Extract the [X, Y] coordinate from the center of the cell holding the provided text.  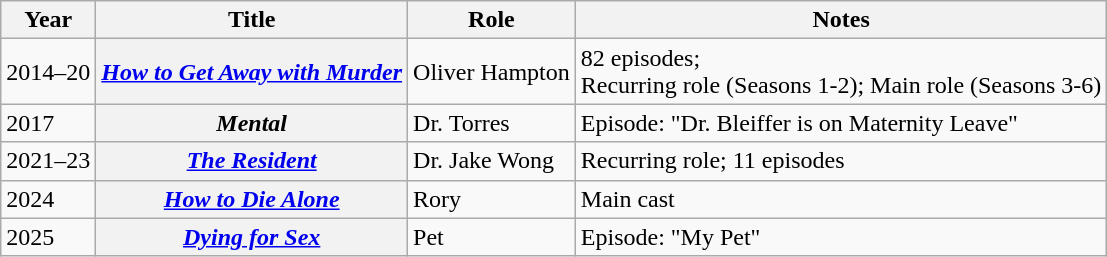
Pet [492, 237]
Year [48, 20]
2021–23 [48, 161]
Main cast [841, 199]
82 episodes; Recurring role (Seasons 1-2); Main role (Seasons 3-6) [841, 72]
Mental [252, 123]
Dr. Torres [492, 123]
2025 [48, 237]
The Resident [252, 161]
Title [252, 20]
Recurring role; 11 episodes [841, 161]
How to Get Away with Murder [252, 72]
Oliver Hampton [492, 72]
Dr. Jake Wong [492, 161]
2017 [48, 123]
2024 [48, 199]
Dying for Sex [252, 237]
Role [492, 20]
Episode: "My Pet" [841, 237]
How to Die Alone [252, 199]
2014–20 [48, 72]
Notes [841, 20]
Episode: "Dr. Bleiffer is on Maternity Leave" [841, 123]
Rory [492, 199]
